For the text-containing cell, return its midpoint in [x, y] coordinate format. 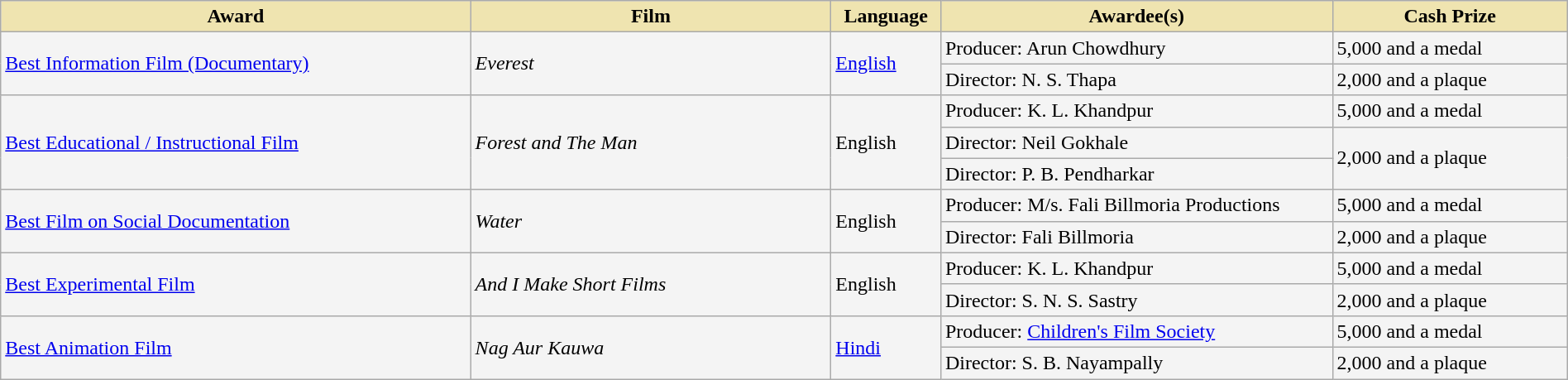
Best Animation Film [236, 347]
Director: P. B. Pendharkar [1136, 174]
Hindi [887, 347]
Producer: M/s. Fali Billmoria Productions [1136, 205]
Director: Neil Gokhale [1136, 142]
And I Make Short Films [651, 284]
Awardee(s) [1136, 17]
Director: S. N. S. Sastry [1136, 300]
Best Educational / Instructional Film [236, 142]
Director: Fali Billmoria [1136, 237]
Best Information Film (Documentary) [236, 64]
Producer: Children's Film Society [1136, 331]
Award [236, 17]
Nag Aur Kauwa [651, 347]
Director: N. S. Thapa [1136, 79]
Best Experimental Film [236, 284]
Producer: Arun Chowdhury [1136, 48]
Everest [651, 64]
Cash Prize [1450, 17]
Director: S. B. Nayampally [1136, 363]
Film [651, 17]
Water [651, 221]
Language [887, 17]
Forest and The Man [651, 142]
Best Film on Social Documentation [236, 221]
